Provide the [X, Y] coordinate of the cell's center where the given text is located.  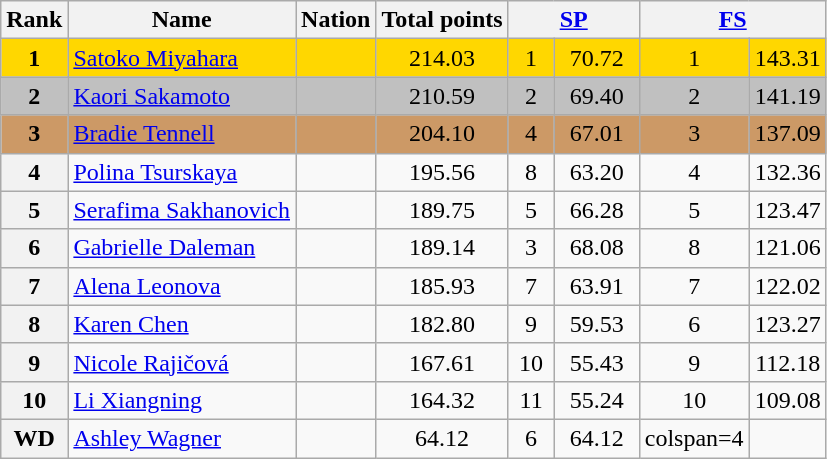
123.27 [788, 324]
Li Xiangning [182, 400]
121.06 [788, 248]
colspan=4 [694, 438]
WD [34, 438]
167.61 [442, 362]
164.32 [442, 400]
FS [732, 20]
Total points [442, 20]
210.59 [442, 96]
189.75 [442, 210]
55.24 [596, 400]
Bradie Tennell [182, 134]
204.10 [442, 134]
66.28 [596, 210]
63.91 [596, 286]
Name [182, 20]
185.93 [442, 286]
109.08 [788, 400]
195.56 [442, 172]
Gabrielle Daleman [182, 248]
143.31 [788, 58]
112.18 [788, 362]
Rank [34, 20]
Nicole Rajičová [182, 362]
68.08 [596, 248]
SP [574, 20]
67.01 [596, 134]
55.43 [596, 362]
Nation [336, 20]
63.20 [596, 172]
132.36 [788, 172]
Karen Chen [182, 324]
137.09 [788, 134]
182.80 [442, 324]
Ashley Wagner [182, 438]
189.14 [442, 248]
69.40 [596, 96]
Satoko Miyahara [182, 58]
Kaori Sakamoto [182, 96]
122.02 [788, 286]
11 [531, 400]
Serafima Sakhanovich [182, 210]
59.53 [596, 324]
70.72 [596, 58]
214.03 [442, 58]
141.19 [788, 96]
123.47 [788, 210]
Polina Tsurskaya [182, 172]
Alena Leonova [182, 286]
